Extract the (X, Y) coordinate from the center of the cell holding the provided text.  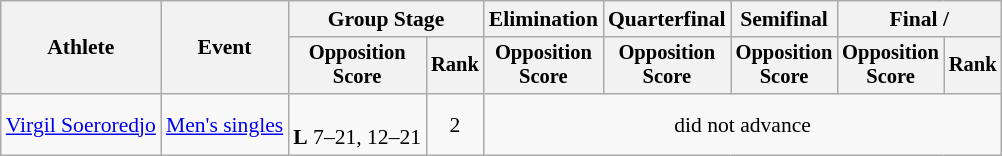
did not advance (743, 124)
Group Stage (386, 19)
Virgil Soeroredjo (81, 124)
Men's singles (224, 124)
Elimination (544, 19)
Final / (919, 19)
L 7–21, 12–21 (357, 124)
2 (455, 124)
Semifinal (784, 19)
Quarterfinal (667, 19)
Athlete (81, 48)
Event (224, 48)
